From the cell containing the given text, extract its center point as (X, Y) coordinate. 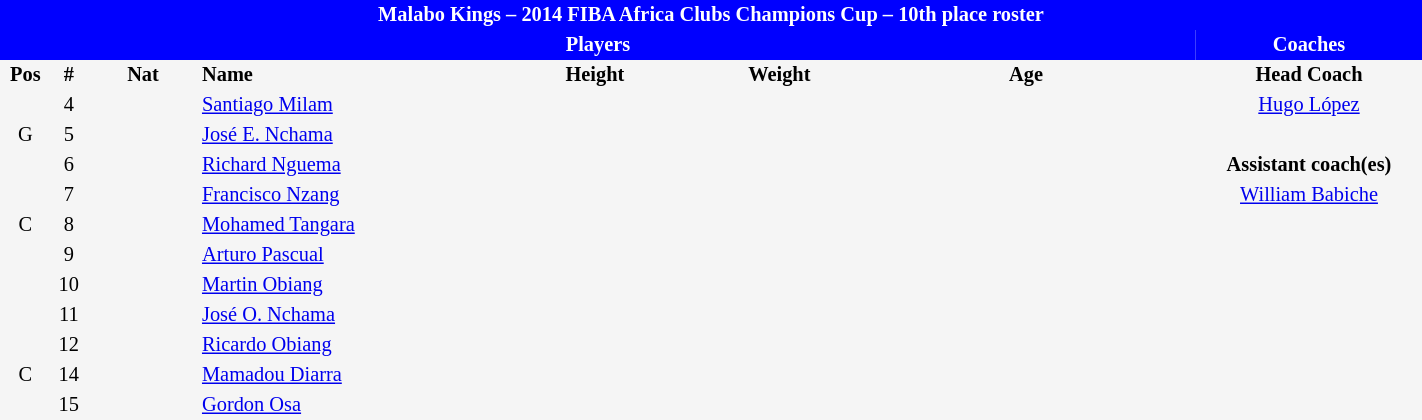
G (26, 135)
Name (343, 75)
Head Coach (1309, 75)
14 (69, 375)
Players (598, 45)
Mohamed Tangara (343, 225)
José O. Nchama (343, 315)
José E. Nchama (343, 135)
6 (69, 165)
11 (69, 315)
5 (69, 135)
8 (69, 225)
Ricardo Obiang (343, 345)
Pos (26, 75)
Coaches (1309, 45)
Mamadou Diarra (343, 375)
Weight (780, 75)
Age (1026, 75)
# (69, 75)
Nat (143, 75)
Martin Obiang (343, 285)
Hugo López (1309, 105)
4 (69, 105)
Gordon Osa (343, 405)
7 (69, 195)
10 (69, 285)
9 (69, 255)
Assistant coach(es) (1309, 165)
Francisco Nzang (343, 195)
Malabo Kings – 2014 FIBA Africa Clubs Champions Cup – 10th place roster (711, 15)
Santiago Milam (343, 105)
Height (595, 75)
15 (69, 405)
Richard Nguema (343, 165)
William Babiche (1309, 195)
Arturo Pascual (343, 255)
12 (69, 345)
